Provide the [X, Y] coordinate of the cell's center where the given text is located.  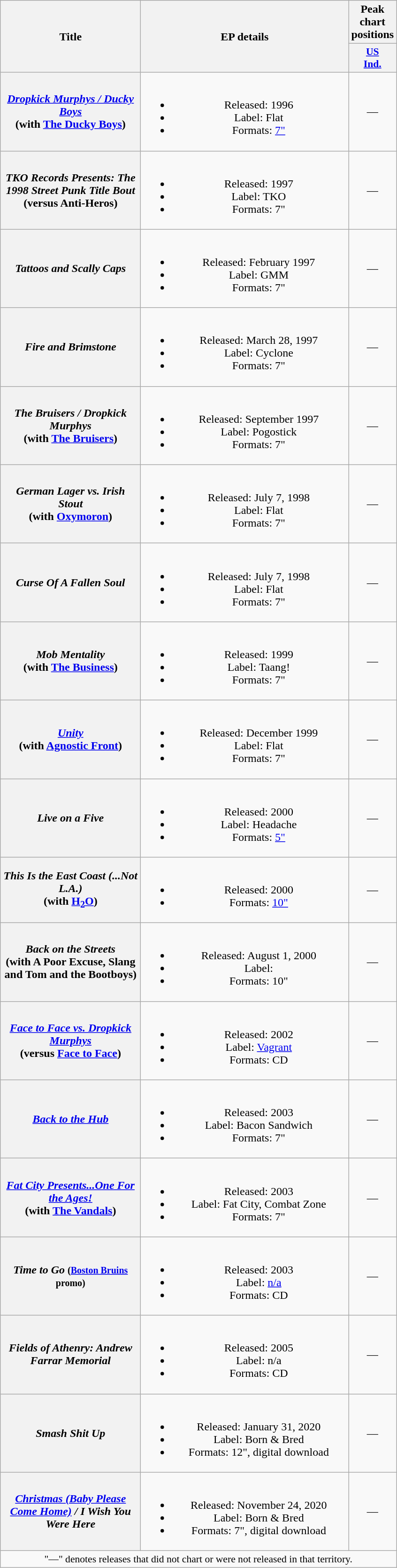
Released: 1997Label: TKOFormats: 7" [245, 190]
Back to the Hub [70, 1119]
TKO Records Presents: The 1998 Street Punk Title Bout(versus Anti-Heros) [70, 190]
Christmas (Baby Please Come Home) / I Wish You Were Here [70, 1512]
EP details [245, 37]
Released: 1999Label: Taang!Formats: 7" [245, 660]
Released: 2003Label: n/aFormats: CD [245, 1276]
Released: February 1997Label: GMMFormats: 7" [245, 269]
This Is the East Coast (...Not L.A.)(with H2O) [70, 890]
Released: 1996Label: FlatFormats: 7" [245, 112]
Fire and Brimstone [70, 347]
Unity(with Agnostic Front) [70, 739]
Face to Face vs. Dropkick Murphys(versus Face to Face) [70, 1041]
German Lager vs. Irish Stout(with Oxymoron) [70, 504]
Title [70, 37]
Mob Mentality(with The Business) [70, 660]
Released: 2005Label: n/aFormats: CD [245, 1355]
Released: August 1, 2000Label:Formats: 10" [245, 962]
Smash Shit Up [70, 1433]
"—" denotes releases that did not chart or were not released in that territory. [198, 1559]
Released: March 28, 1997Label: CycloneFormats: 7" [245, 347]
Tattoos and Scally Caps [70, 269]
Dropkick Murphys / Ducky Boys(with The Ducky Boys) [70, 112]
Released: 2003Label: Fat City, Combat ZoneFormats: 7" [245, 1198]
Time to Go (Boston Bruins promo) [70, 1276]
USInd. [373, 58]
Peak chart positions [373, 22]
Released: January 31, 2020Label: Born & BredFormats: 12", digital download [245, 1433]
Live on a Five [70, 818]
Released: September 1997Label: PogostickFormats: 7" [245, 426]
Back on the Streets(with A Poor Excuse, Slang and Tom and the Bootboys) [70, 962]
Curse Of A Fallen Soul [70, 582]
Released: November 24, 2020Label: Born & BredFormats: 7", digital download [245, 1512]
Released: 2002Label: VagrantFormats: CD [245, 1041]
Fat City Presents...One For the Ages!(with The Vandals) [70, 1198]
Fields of Athenry: Andrew Farrar Memorial [70, 1355]
The Bruisers / Dropkick Murphys(with The Bruisers) [70, 426]
Released: December 1999Label: FlatFormats: 7" [245, 739]
Released: 2000Formats: 10" [245, 890]
Released: 2000Label: HeadacheFormats: 5" [245, 818]
Released: 2003Label: Bacon SandwichFormats: 7" [245, 1119]
